Locate the cell with the specified text and output its [x, y] center coordinate. 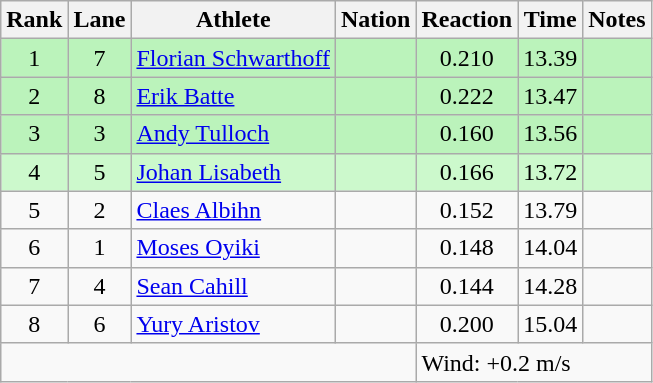
13.72 [550, 172]
13.47 [550, 96]
Athlete [234, 20]
0.148 [467, 248]
13.79 [550, 210]
14.04 [550, 248]
Reaction [467, 20]
Wind: +0.2 m/s [534, 362]
0.152 [467, 210]
0.160 [467, 134]
0.144 [467, 286]
0.166 [467, 172]
Notes [617, 20]
Erik Batte [234, 96]
Time [550, 20]
Rank [34, 20]
13.39 [550, 58]
Claes Albihn [234, 210]
Moses Oyiki [234, 248]
0.200 [467, 324]
0.210 [467, 58]
14.28 [550, 286]
Lane [100, 20]
13.56 [550, 134]
15.04 [550, 324]
Andy Tulloch [234, 134]
Nation [376, 20]
Yury Aristov [234, 324]
Johan Lisabeth [234, 172]
Sean Cahill [234, 286]
Florian Schwarthoff [234, 58]
0.222 [467, 96]
